For the text-containing cell, return its midpoint in [X, Y] coordinate format. 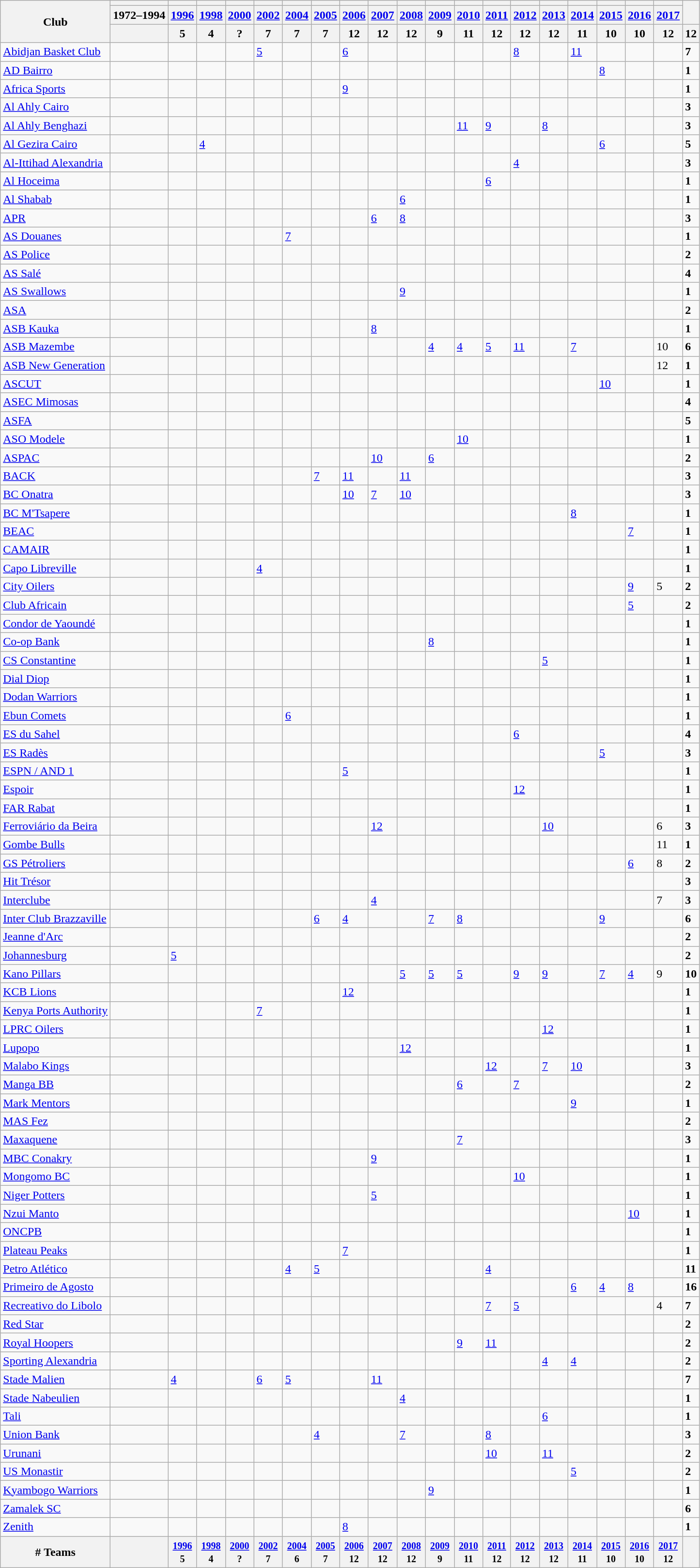
Plateau Peaks [55, 1250]
Lupopo [55, 1047]
ASFA [55, 420]
Maxaquene [55, 1140]
MBC Conakry [55, 1158]
ES Radès [55, 752]
Ebun Comets [55, 715]
ASPAC [55, 457]
APR [55, 217]
Kyambogo Warriors [55, 1490]
ASB Kauka [55, 328]
ASB New Generation [55, 365]
ASCUT [55, 384]
2007 [383, 15]
Interclube [55, 900]
City Oilers [55, 587]
Mark Mentors [55, 1103]
16 [691, 1287]
2000 [239, 15]
2013 [553, 15]
201712 [669, 1552]
Gombe Bulls [55, 845]
Al-Ittihad Alexandria [55, 162]
200812 [411, 1552]
Club [55, 21]
Red Star [55, 1324]
Dial Diop [55, 679]
1972–1994 [140, 15]
KCB Lions [55, 992]
MAS Fez [55, 1121]
# Teams [55, 1552]
201112 [497, 1552]
2002 [268, 15]
Al Shabab [55, 199]
201212 [525, 1552]
Hit Trésor [55, 882]
Al Hoceima [55, 181]
20099 [440, 1552]
BEAC [55, 531]
Niger Potters [55, 1195]
Ferroviário da Beira [55, 826]
CAMAIR [55, 550]
Co-op Bank [55, 642]
Manga BB [55, 1084]
ASA [55, 310]
201510 [611, 1552]
2012 [525, 15]
AS Salé [55, 273]
Dodan Warriors [55, 697]
19984 [211, 1552]
201610 [639, 1552]
200712 [383, 1552]
CS Constantine [55, 660]
Capo Libreville [55, 568]
Espoir [55, 789]
Nzui Manto [55, 1213]
? [239, 33]
2010 [469, 15]
Tali [55, 1416]
Zamalek SC [55, 1508]
Africa Sports [55, 89]
AS Douanes [55, 236]
201011 [469, 1552]
Johannesburg [55, 955]
2011 [497, 15]
201312 [553, 1552]
BACK [55, 476]
1996 [182, 15]
201411 [582, 1552]
2004 [296, 15]
FAR Rabat [55, 807]
ASO Modele [55, 439]
BC Onatra [55, 494]
2017 [669, 15]
1998 [211, 15]
2009 [440, 15]
Malabo Kings [55, 1066]
BC M'Tsapere [55, 513]
Club Africain [55, 605]
2016 [639, 15]
Al Gezira Cairo [55, 144]
20057 [326, 1552]
20046 [296, 1552]
Mongomo BC [55, 1177]
Condor de Yaoundé [55, 623]
2014 [582, 15]
LPRC Oilers [55, 1029]
Al Ahly Cairo [55, 107]
ES du Sahel [55, 734]
GS Pétroliers [55, 863]
Al Ahly Benghazi [55, 125]
ASEC Mimosas [55, 402]
200612 [354, 1552]
ONCPB [55, 1232]
Kenya Ports Authority [55, 1010]
Zenith [55, 1527]
20027 [268, 1552]
Urunani [55, 1453]
Stade Nabeulien [55, 1397]
Inter Club Brazzaville [55, 918]
ASB Mazembe [55, 347]
Stade Malien [55, 1379]
AS Police [55, 255]
Union Bank [55, 1435]
Primeiro de Agosto [55, 1287]
2015 [611, 15]
2000? [239, 1552]
Recreativo do Libolo [55, 1305]
AD Bairro [55, 70]
2008 [411, 15]
Petro Atlético [55, 1269]
AS Swallows [55, 292]
US Monastir [55, 1472]
Royal Hoopers [55, 1342]
2006 [354, 15]
2005 [326, 15]
Kano Pillars [55, 974]
ESPN / AND 1 [55, 771]
Abidjan Basket Club [55, 52]
19965 [182, 1552]
Sporting Alexandria [55, 1361]
Jeanne d'Arc [55, 937]
